Pinpoint the cell where the given text exists, returning its [x, y] midpoint coordinate. 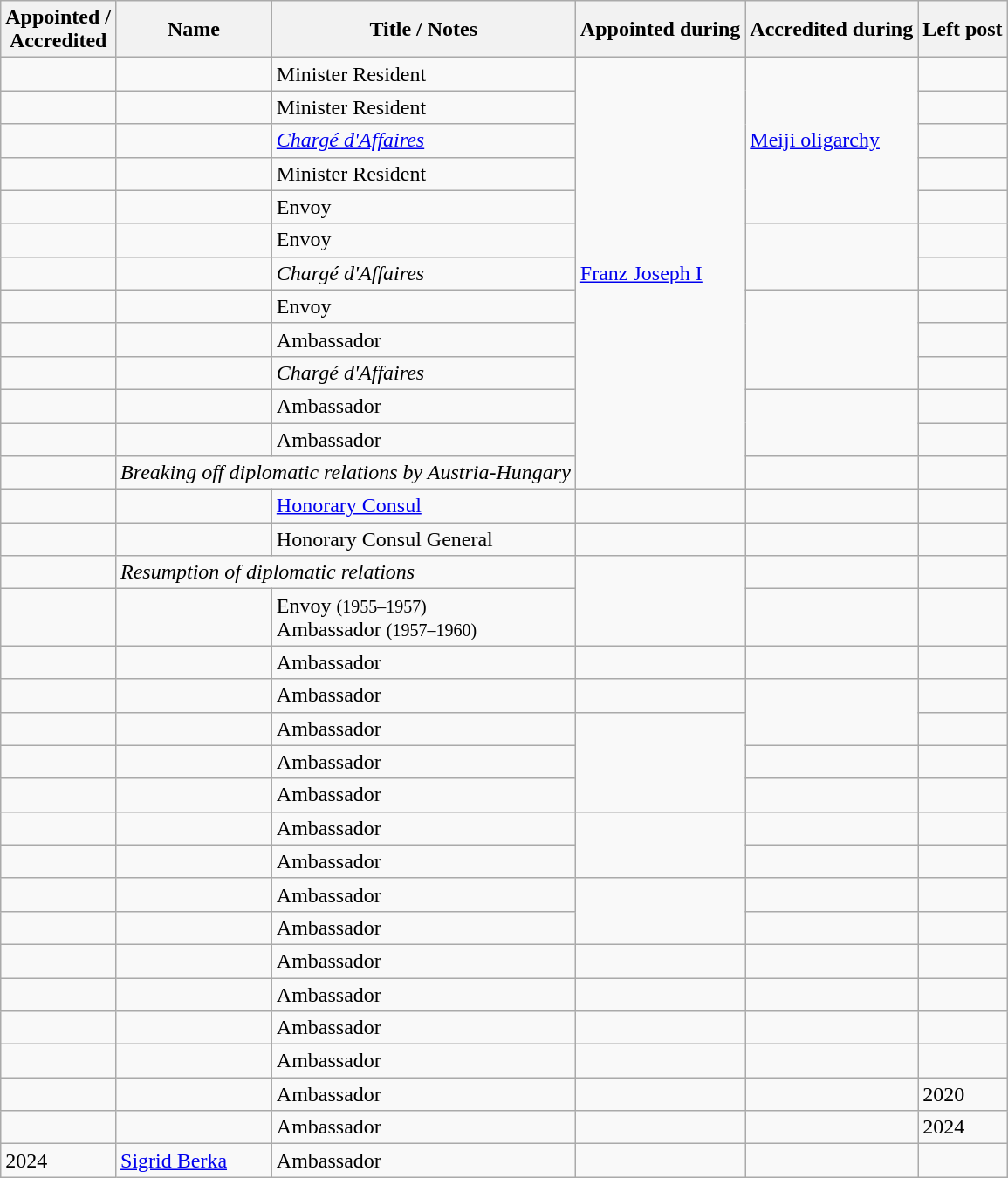
Appointed /Accredited [58, 30]
Meiji oligarchy [832, 140]
Honorary Consul [423, 506]
Franz Joseph I [660, 274]
Breaking off diplomatic relations by Austria-Hungary [346, 473]
Title / Notes [423, 30]
Sigrid Berka [194, 1161]
2020 [963, 1094]
Appointed during [660, 30]
Honorary Consul General [423, 539]
Name [194, 30]
Accredited during [832, 30]
Envoy (1955–1957)Ambassador (1957–1960) [423, 618]
Resumption of diplomatic relations [346, 572]
Left post [963, 30]
